Return the (X, Y) coordinate for the center point of the cell that contains the specified text.  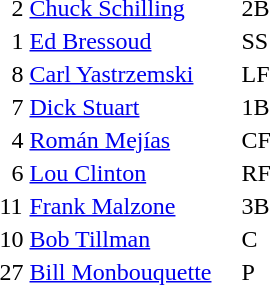
Dick Stuart (132, 107)
Lou Clinton (132, 173)
Ed Bressoud (132, 41)
Bob Tillman (132, 239)
Carl Yastrzemski (132, 74)
Román Mejías (132, 140)
Frank Malzone (132, 206)
